Determine the (x, y) coordinate at the center of the cell enclosing the given text.  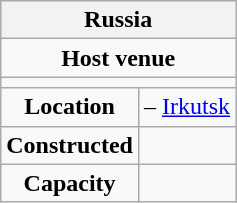
Location (70, 107)
Capacity (70, 183)
Russia (118, 20)
Host venue (118, 58)
– Irkutsk (186, 107)
Constructed (70, 145)
